Determine the [x, y] coordinate at the center of the cell enclosing the given text.  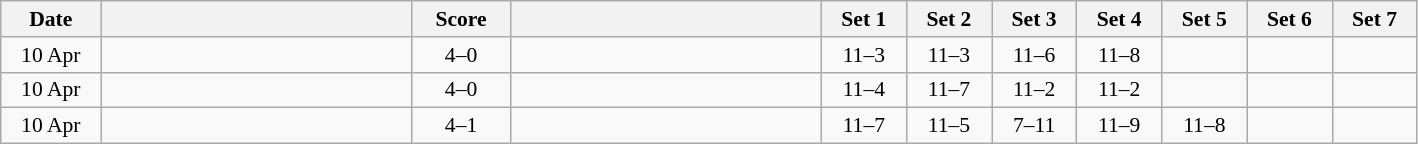
11–6 [1034, 55]
11–9 [1120, 126]
Score [461, 19]
Set 7 [1374, 19]
11–4 [864, 90]
Set 5 [1204, 19]
Set 2 [948, 19]
11–5 [948, 126]
7–11 [1034, 126]
Set 4 [1120, 19]
4–1 [461, 126]
Set 6 [1290, 19]
Set 1 [864, 19]
Date [51, 19]
Set 3 [1034, 19]
